Locate the cell with the specified text and output its (x, y) center coordinate. 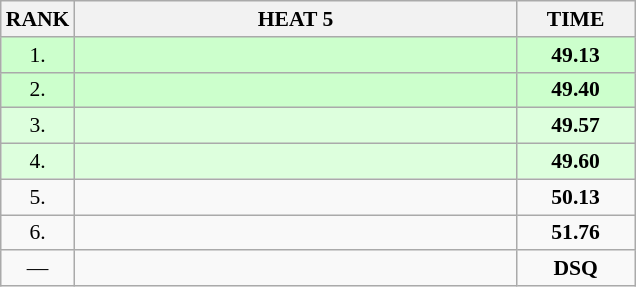
49.57 (576, 126)
DSQ (576, 269)
TIME (576, 19)
49.60 (576, 162)
1. (38, 55)
2. (38, 90)
— (38, 269)
5. (38, 197)
50.13 (576, 197)
49.40 (576, 90)
4. (38, 162)
HEAT 5 (295, 19)
6. (38, 233)
3. (38, 126)
49.13 (576, 55)
RANK (38, 19)
51.76 (576, 233)
